Locate the cell with the specified text and output its (x, y) center coordinate. 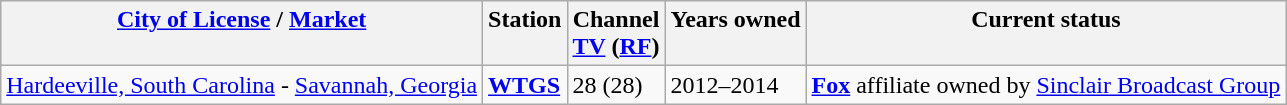
Current status (1046, 34)
ChannelTV (RF) (616, 34)
Fox affiliate owned by Sinclair Broadcast Group (1046, 85)
Hardeeville, South Carolina - Savannah, Georgia (242, 85)
28 (28) (616, 85)
City of License / Market (242, 34)
Station (525, 34)
2012–2014 (736, 85)
WTGS (525, 85)
Years owned (736, 34)
